Return [X, Y] of the center of cell containing provided text 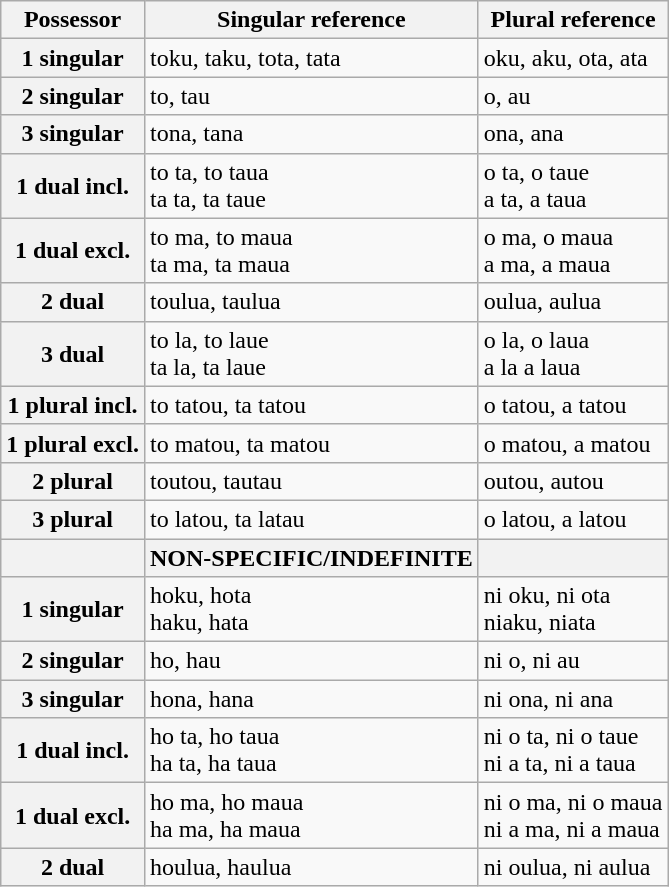
to latou, ta latau [311, 519]
toulua, taulua [311, 302]
1 plural incl. [73, 405]
o ta, o tauea ta, a taua [573, 186]
to matou, ta matou [311, 443]
Singular reference [311, 20]
ho ta, ho tauaha ta, ha taua [311, 750]
hoku, hotahaku, hata [311, 610]
3 plural [73, 519]
ho, hau [311, 661]
ona, ana [573, 134]
ni ona, ni ana [573, 699]
oku, aku, ota, ata [573, 58]
o, au [573, 96]
o tatou, a tatou [573, 405]
tona, tana [311, 134]
outou, autou [573, 481]
ho ma, ho mauaha ma, ha maua [311, 816]
ni oku, ni otaniaku, niata [573, 610]
Plural reference [573, 20]
to, tau [311, 96]
to ta, to tauata ta, ta taue [311, 186]
Possessor [73, 20]
ni oulua, ni aulua [573, 867]
toku, taku, tota, tata [311, 58]
1 plural excl. [73, 443]
o la, o lauaa la a laua [573, 354]
hona, hana [311, 699]
2 plural [73, 481]
to la, to laueta la, ta laue [311, 354]
o latou, a latou [573, 519]
to ma, to mauata ma, ta maua [311, 250]
3 dual [73, 354]
o matou, a matou [573, 443]
to tatou, ta tatou [311, 405]
toutou, tautau [311, 481]
NON-SPECIFIC/INDEFINITE [311, 557]
o ma, o mauaa ma, a maua [573, 250]
ni o ma, ni o mauani a ma, ni a maua [573, 816]
ni o ta, ni o taueni a ta, ni a taua [573, 750]
ni o, ni au [573, 661]
houlua, haulua [311, 867]
oulua, aulua [573, 302]
